Find where the given text appears and provide that cell's center as (X, Y) coordinate. 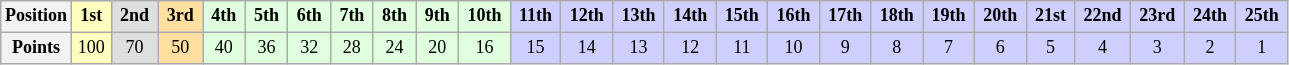
9 (845, 48)
3 (1157, 48)
13th (639, 16)
20 (438, 48)
32 (310, 48)
6th (310, 16)
2 (1210, 48)
28 (352, 48)
15th (742, 16)
16th (794, 16)
4 (1103, 48)
14 (587, 48)
11 (742, 48)
5 (1050, 48)
11th (536, 16)
7 (949, 48)
14th (690, 16)
13 (639, 48)
9th (438, 16)
36 (266, 48)
16 (485, 48)
12 (690, 48)
12th (587, 16)
4th (224, 16)
50 (180, 48)
1 (1262, 48)
18th (897, 16)
1st (91, 16)
100 (91, 48)
24th (1210, 16)
7th (352, 16)
8 (897, 48)
20th (1000, 16)
15 (536, 48)
17th (845, 16)
21st (1050, 16)
Position (36, 16)
25th (1262, 16)
22nd (1103, 16)
8th (394, 16)
2nd (134, 16)
24 (394, 48)
3rd (180, 16)
10th (485, 16)
19th (949, 16)
23rd (1157, 16)
5th (266, 16)
Points (36, 48)
10 (794, 48)
40 (224, 48)
6 (1000, 48)
70 (134, 48)
